Output the (X, Y) coordinate of the center of the cell containing the given text.  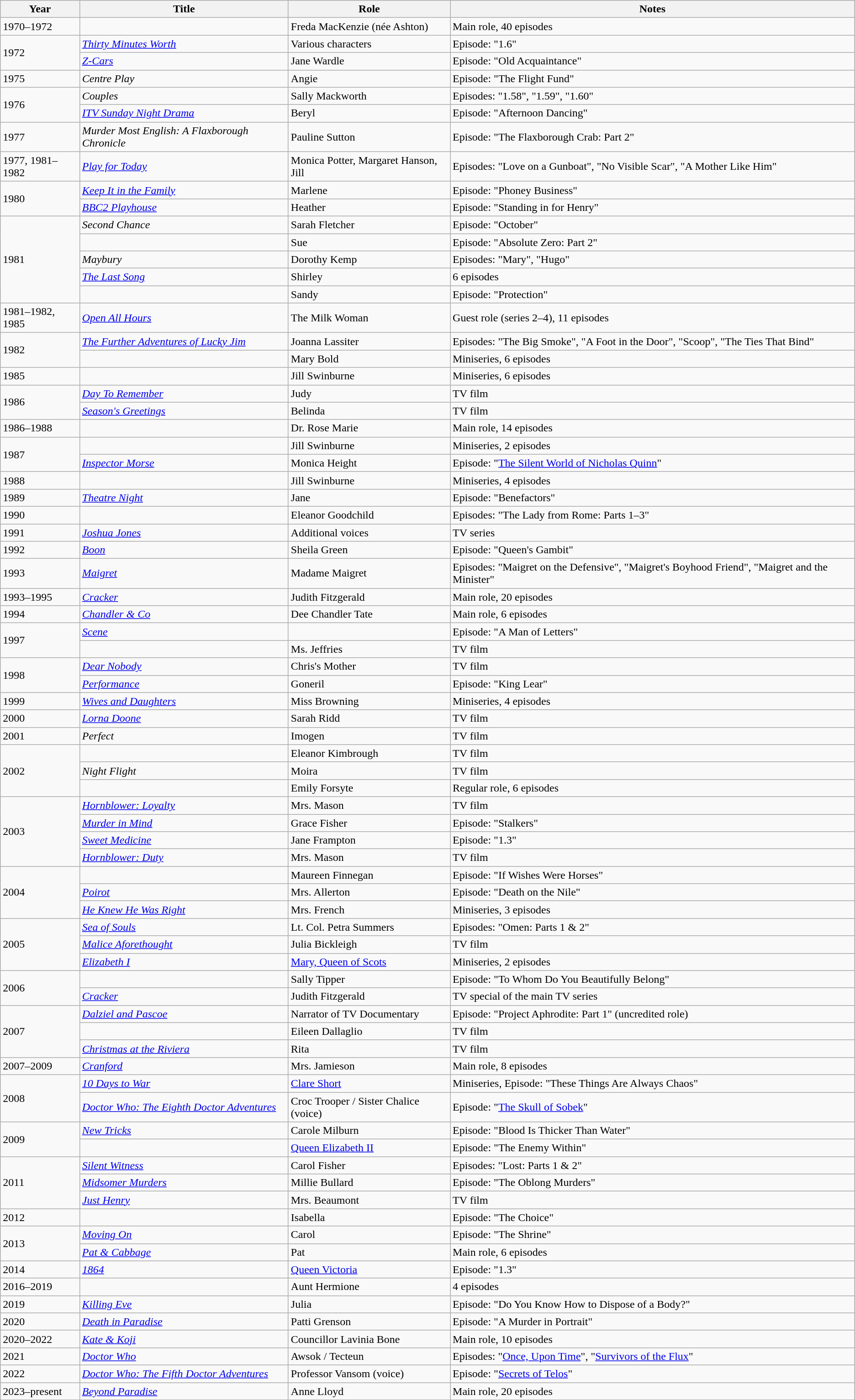
Joshua Jones (184, 533)
Day To Remember (184, 393)
Hornblower: Loyalty (184, 805)
Episodes: "Lost: Parts 1 & 2" (653, 1165)
2014 (40, 1269)
Guest role (series 2–4), 11 episodes (653, 318)
The Last Song (184, 277)
Professor Vansom (voice) (369, 1374)
Keep It in the Family (184, 190)
Monica Potter, Margaret Hanson, Jill (369, 166)
Beyond Paradise (184, 1391)
Heather (369, 207)
Chris's Mother (369, 666)
Main role, 8 episodes (653, 1066)
Beryl (369, 113)
Second Chance (184, 225)
Mrs. Allerton (369, 892)
Wives and Daughters (184, 701)
2006 (40, 988)
Episode: "Benefactors" (653, 498)
Sea of Souls (184, 927)
1981 (40, 259)
2013 (40, 1243)
Poirot (184, 892)
Mrs. Beaumont (369, 1200)
Dalziel and Pascoe (184, 1014)
Mrs. French (369, 910)
Grace Fisher (369, 823)
1980 (40, 199)
Episodes: "Mary", "Hugo" (653, 260)
Aunt Hermione (369, 1287)
Sheila Green (369, 550)
Joanna Lassiter (369, 341)
1998 (40, 675)
Night Flight (184, 771)
Just Henry (184, 1200)
Episode: "The Enemy Within" (653, 1148)
Miniseries, 3 episodes (653, 910)
Christmas at the Riviera (184, 1049)
1999 (40, 701)
Clare Short (369, 1083)
Miss Browning (369, 701)
Ms. Jeffries (369, 649)
2020 (40, 1321)
Episode: "King Lear" (653, 684)
Episodes: "Omen: Parts 1 & 2" (653, 927)
Jane Wardle (369, 61)
2007 (40, 1031)
Year (40, 9)
Episode: "To Whom Do You Beautifully Belong" (653, 979)
Centre Play (184, 79)
Silent Witness (184, 1165)
Queen Victoria (369, 1269)
Jane Frampton (369, 840)
Maureen Finnegan (369, 875)
2007–2009 (40, 1066)
Sue (369, 242)
2021 (40, 1356)
Additional voices (369, 533)
Angie (369, 79)
Mrs. Jamieson (369, 1066)
Mary Bold (369, 359)
Jane (369, 498)
Episode: "Secrets of Telos" (653, 1374)
Main role, 10 episodes (653, 1339)
Notes (653, 9)
2004 (40, 892)
Episodes: "The Lady from Rome: Parts 1–3" (653, 515)
Midsomer Murders (184, 1183)
1989 (40, 498)
Thirty Minutes Worth (184, 44)
2001 (40, 736)
Episode: "A Man of Letters" (653, 632)
2005 (40, 944)
Sarah Ridd (369, 718)
Judy (369, 393)
Dee Chandler Tate (369, 614)
Doctor Who: The Fifth Doctor Adventures (184, 1374)
The Further Adventures of Lucky Jim (184, 341)
1986–1988 (40, 428)
Inspector Morse (184, 463)
Episode: "1.6" (653, 44)
1993 (40, 573)
Episode: "Absolute Zero: Part 2" (653, 242)
Lorna Doone (184, 718)
2019 (40, 1304)
Episodes: "1.58", "1.59", "1.60" (653, 96)
Maigret (184, 573)
Chandler & Co (184, 614)
2016–2019 (40, 1287)
Freda MacKenzie (née Ashton) (369, 26)
Hornblower: Duty (184, 858)
6 episodes (653, 277)
Monica Height (369, 463)
Episode: "Blood Is Thicker Than Water" (653, 1131)
Episode: "The Silent World of Nicholas Quinn" (653, 463)
2020–2022 (40, 1339)
Main role, 40 episodes (653, 26)
1992 (40, 550)
Episode: "Death on the Nile" (653, 892)
Episode: "The Oblong Murders" (653, 1183)
Episode: "Afternoon Dancing" (653, 113)
Lt. Col. Petra Summers (369, 927)
New Tricks (184, 1131)
Eileen Dallaglio (369, 1031)
Season's Greetings (184, 411)
Eleanor Kimbrough (369, 753)
Pat (369, 1252)
Episodes: "Maigret on the Defensive", "Maigret's Boyhood Friend", "Maigret and the Minister" (653, 573)
Killing Eve (184, 1304)
Dorothy Kemp (369, 260)
2022 (40, 1374)
Murder Most English: A Flaxborough Chronicle (184, 137)
Episode: "The Flight Fund" (653, 79)
Moira (369, 771)
1976 (40, 105)
2012 (40, 1217)
2000 (40, 718)
ITV Sunday Night Drama (184, 113)
Sally Mackworth (369, 96)
1997 (40, 640)
He Knew He Was Right (184, 910)
Episodes: "The Big Smoke", "A Foot in the Door", "Scoop", "The Ties That Bind" (653, 341)
1970–1972 (40, 26)
The Milk Woman (369, 318)
Shirley (369, 277)
1994 (40, 614)
Miniseries, Episode: "These Things Are Always Chaos" (653, 1083)
Kate & Koji (184, 1339)
Marlene (369, 190)
Episodes: "Once, Upon Time", "Survivors of the Flux" (653, 1356)
1975 (40, 79)
Sarah Fletcher (369, 225)
Carol (369, 1235)
Emily Forsyte (369, 788)
Performance (184, 684)
2011 (40, 1183)
Murder in Mind (184, 823)
Sandy (369, 294)
1981–1982, 1985 (40, 318)
BBC2 Playhouse (184, 207)
Sally Tipper (369, 979)
Episode: "Project Aphrodite: Part 1" (uncredited role) (653, 1014)
Scene (184, 632)
2008 (40, 1098)
Couples (184, 96)
2023–present (40, 1391)
Episode: "Stalkers" (653, 823)
Goneril (369, 684)
1977 (40, 137)
4 episodes (653, 1287)
Episode: "October" (653, 225)
Cranford (184, 1066)
1972 (40, 52)
Patti Grenson (369, 1321)
Open All Hours (184, 318)
Episode: "The Flaxborough Crab: Part 2" (653, 137)
Croc Trooper / Sister Chalice (voice) (369, 1106)
Episode: "Queen's Gambit" (653, 550)
2003 (40, 831)
Regular role, 6 episodes (653, 788)
Belinda (369, 411)
Episode: "The Skull of Sobek" (653, 1106)
Episode: "The Shrine" (653, 1235)
Episode: "Standing in for Henry" (653, 207)
Episode: "Old Acquaintance" (653, 61)
Boon (184, 550)
Title (184, 9)
1987 (40, 454)
2002 (40, 771)
Episode: "If Wishes Were Horses" (653, 875)
Episodes: "Love on a Gunboat", "No Visible Scar", "A Mother Like Him" (653, 166)
Madame Maigret (369, 573)
Episode: "Do You Know How to Dispose of a Body?" (653, 1304)
2009 (40, 1139)
Theatre Night (184, 498)
TV series (653, 533)
1988 (40, 480)
Death in Paradise (184, 1321)
1991 (40, 533)
Dear Nobody (184, 666)
1986 (40, 402)
1864 (184, 1269)
1990 (40, 515)
Queen Elizabeth II (369, 1148)
Carole Milburn (369, 1131)
Councillor Lavinia Bone (369, 1339)
Sweet Medicine (184, 840)
Anne Lloyd (369, 1391)
Doctor Who: The Eighth Doctor Adventures (184, 1106)
Isabella (369, 1217)
Play for Today (184, 166)
Mary, Queen of Scots (369, 962)
Episode: "Protection" (653, 294)
Elizabeth I (184, 962)
Pauline Sutton (369, 137)
Episode: "A Murder in Portrait" (653, 1321)
Z-Cars (184, 61)
Various characters (369, 44)
Episode: "Phoney Business" (653, 190)
Awsok / Tecteun (369, 1356)
Narrator of TV Documentary (369, 1014)
Imogen (369, 736)
Moving On (184, 1235)
1985 (40, 376)
Perfect (184, 736)
Julia Bickleigh (369, 944)
Episode: "The Choice" (653, 1217)
Pat & Cabbage (184, 1252)
Maybury (184, 260)
Dr. Rose Marie (369, 428)
Rita (369, 1049)
Julia (369, 1304)
1982 (40, 350)
1993–1995 (40, 597)
Role (369, 9)
Doctor Who (184, 1356)
TV special of the main TV series (653, 996)
Eleanor Goodchild (369, 515)
Carol Fisher (369, 1165)
Millie Bullard (369, 1183)
Main role, 14 episodes (653, 428)
Malice Aforethought (184, 944)
1977, 1981–1982 (40, 166)
10 Days to War (184, 1083)
